From the cell containing the given text, extract its center point as (X, Y) coordinate. 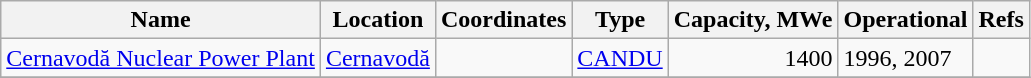
Name (161, 20)
Cernavodă (378, 58)
Location (378, 20)
1996, 2007 (906, 58)
Refs (1001, 20)
CANDU (620, 58)
Cernavodă Nuclear Power Plant (161, 58)
Capacity, MWe (753, 20)
1400 (753, 58)
Type (620, 20)
Operational (906, 20)
Coordinates (503, 20)
